Pinpoint the cell where the given text exists, returning its (X, Y) midpoint coordinate. 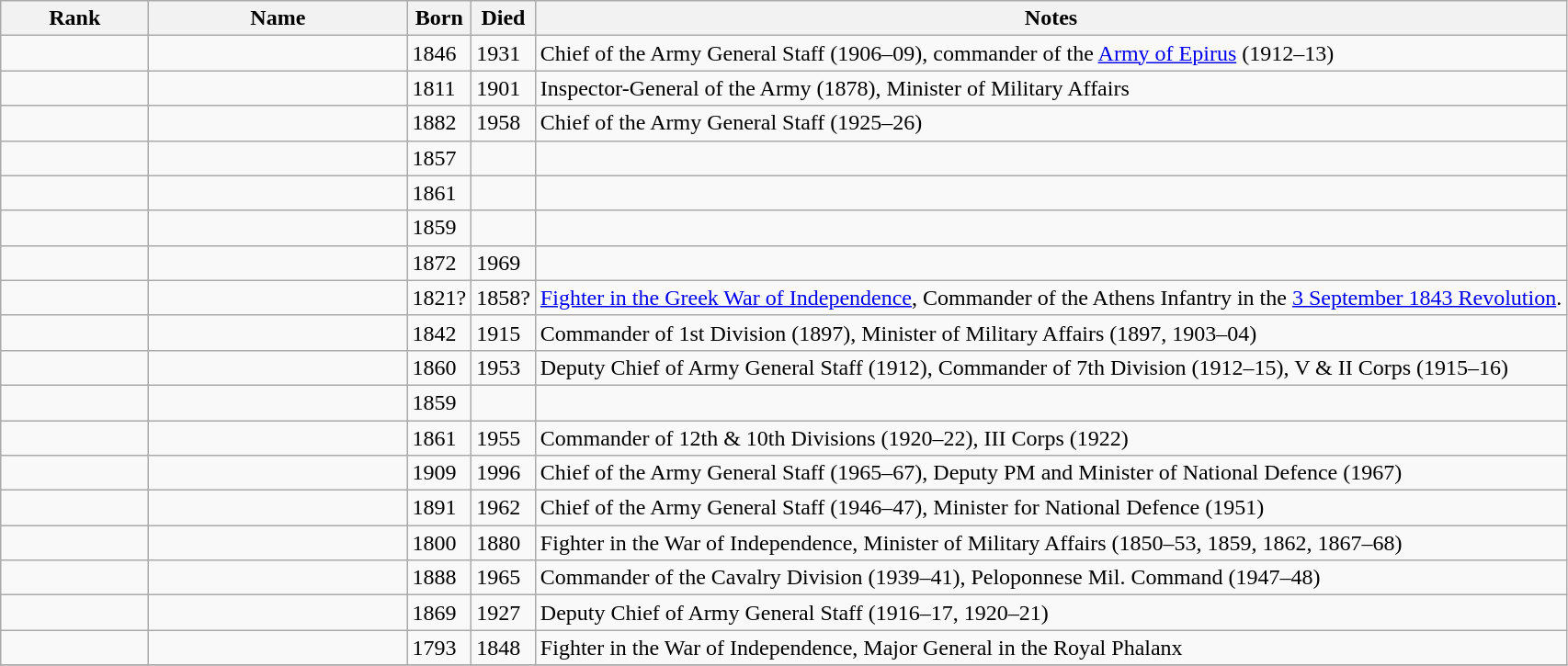
1996 (504, 473)
Chief of the Army General Staff (1946–47), Minister for National Defence (1951) (1051, 508)
Fighter in the War of Independence, Major General in the Royal Phalanx (1051, 648)
1965 (504, 578)
Deputy Chief of Army General Staff (1916–17, 1920–21) (1051, 613)
Inspector-General of the Army (1878), Minister of Military Affairs (1051, 88)
1842 (439, 333)
1869 (439, 613)
1915 (504, 333)
1882 (439, 123)
1846 (439, 53)
1880 (504, 543)
1848 (504, 648)
Chief of the Army General Staff (1906–09), commander of the Army of Epirus (1912–13) (1051, 53)
Name (278, 18)
1888 (439, 578)
Born (439, 18)
Rank (75, 18)
1962 (504, 508)
Commander of the Cavalry Division (1939–41), Peloponnese Mil. Command (1947–48) (1051, 578)
1931 (504, 53)
Commander of 12th & 10th Divisions (1920–22), III Corps (1922) (1051, 438)
1800 (439, 543)
1821? (439, 298)
1811 (439, 88)
1901 (504, 88)
1958 (504, 123)
1872 (439, 263)
1858? (504, 298)
Died (504, 18)
Fighter in the War of Independence, Minister of Military Affairs (1850–53, 1859, 1862, 1867–68) (1051, 543)
1927 (504, 613)
Notes (1051, 18)
1857 (439, 158)
Deputy Chief of Army General Staff (1912), Commander of 7th Division (1912–15), V & II Corps (1915–16) (1051, 367)
Chief of the Army General Staff (1965–67), Deputy PM and Minister of National Defence (1967) (1051, 473)
Fighter in the Greek War of Independence, Commander of the Athens Infantry in the 3 September 1843 Revolution. (1051, 298)
1955 (504, 438)
1953 (504, 367)
1793 (439, 648)
Chief of the Army General Staff (1925–26) (1051, 123)
1891 (439, 508)
1860 (439, 367)
1969 (504, 263)
Commander of 1st Division (1897), Minister of Military Affairs (1897, 1903–04) (1051, 333)
1909 (439, 473)
